For the text-containing cell, return its midpoint in [X, Y] coordinate format. 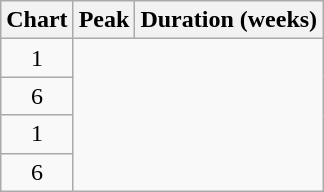
Duration (weeks) [229, 20]
Peak [104, 20]
Chart [37, 20]
